Locate the cell with the specified text and output its (x, y) center coordinate. 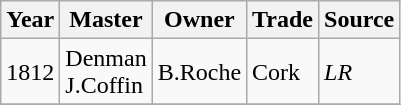
Trade (283, 20)
Owner (199, 20)
B.Roche (199, 72)
1812 (30, 72)
LR (360, 72)
Cork (283, 72)
DenmanJ.Coffin (106, 72)
Year (30, 20)
Master (106, 20)
Source (360, 20)
